Return the (x, y) coordinate for the center point of the cell that contains the specified text.  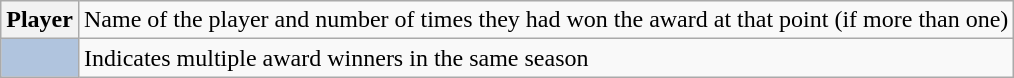
Player (40, 20)
Indicates multiple award winners in the same season (546, 58)
Name of the player and number of times they had won the award at that point (if more than one) (546, 20)
